From the cell containing the given text, extract its center point as (x, y) coordinate. 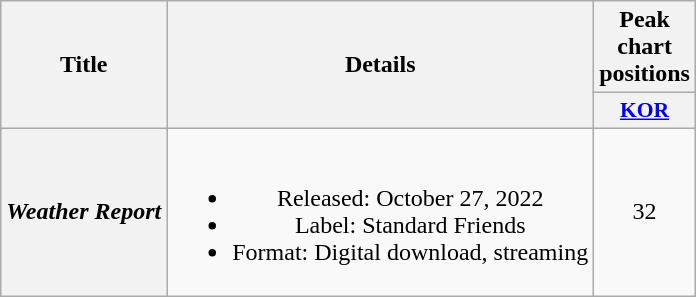
Details (380, 65)
Weather Report (84, 212)
Peak chart positions (645, 47)
Title (84, 65)
Released: October 27, 2022Label: Standard FriendsFormat: Digital download, streaming (380, 212)
32 (645, 212)
KOR (645, 111)
